Provide the [X, Y] coordinate of the cell's center where the given text is located.  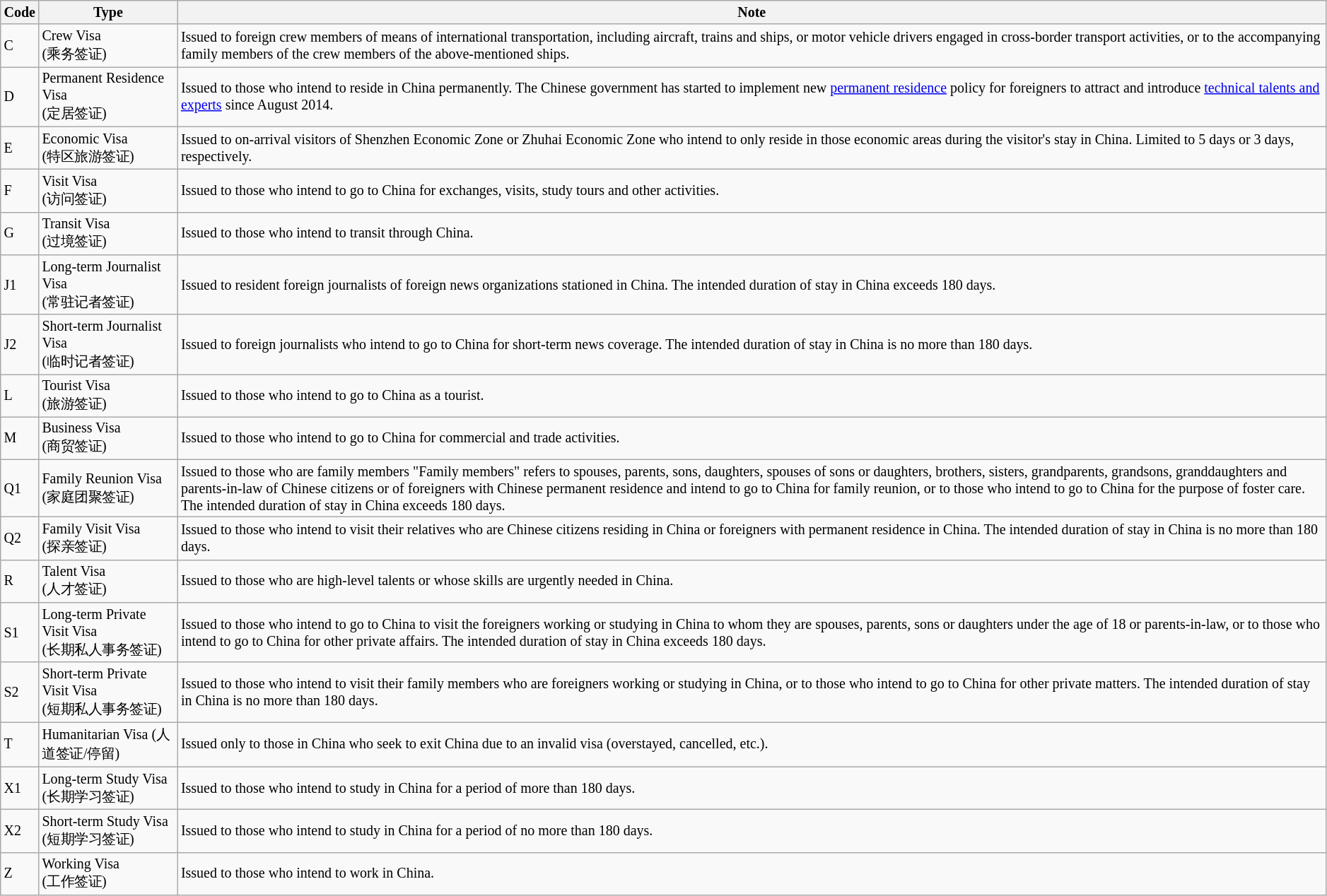
Long-term Study Visa(长期学习签证) [108, 789]
F [20, 191]
Short-term Journalist Visa(临时记者签证) [108, 344]
Q1 [20, 489]
Issued to those who intend to study in China for a period of more than 180 days. [752, 789]
X1 [20, 789]
C [20, 46]
J2 [20, 344]
Long-term Private Visit Visa(长期私人事务签证) [108, 632]
Transit Visa(过境签证) [108, 233]
Issued to those who intend to go to China for commercial and trade activities. [752, 438]
Economic Visa(特区旅游签证) [108, 148]
Issued only to those in China who seek to exit China due to an invalid visa (overstayed, cancelled, etc.). [752, 745]
Humanitarian Visa (人道签证/停留) [108, 745]
Visit Visa(访问签证) [108, 191]
R [20, 582]
S1 [20, 632]
X2 [20, 831]
Short-term Study Visa(短期学习签证) [108, 831]
Issued to those who intend to work in China. [752, 874]
Long-term Journalist Visa(常驻记者签证) [108, 285]
T [20, 745]
Talent Visa(人才签证) [108, 582]
Type [108, 13]
Family Reunion Visa(家庭团聚签证) [108, 489]
Business Visa(商贸签证) [108, 438]
S2 [20, 692]
D [20, 97]
Working Visa(工作签证) [108, 874]
Short-term Private Visit Visa(短期私人事务签证) [108, 692]
Issued to those who intend to study in China for a period of no more than 180 days. [752, 831]
Q2 [20, 538]
J1 [20, 285]
M [20, 438]
Crew Visa(乘务签证) [108, 46]
Issued to those who are high-level talents or whose skills are urgently needed in China. [752, 582]
G [20, 233]
Permanent Residence Visa(定居签证) [108, 97]
Code [20, 13]
Note [752, 13]
Issued to those who intend to transit through China. [752, 233]
Family Visit Visa(探亲签证) [108, 538]
Issued to those who intend to go to China as a tourist. [752, 396]
E [20, 148]
L [20, 396]
Issued to those who intend to go to China for exchanges, visits, study tours and other activities. [752, 191]
Tourist Visa(旅游签证) [108, 396]
Z [20, 874]
Issued to resident foreign journalists of foreign news organizations stationed in China. The intended duration of stay in China exceeds 180 days. [752, 285]
